Return (x, y) of the center of cell containing provided text 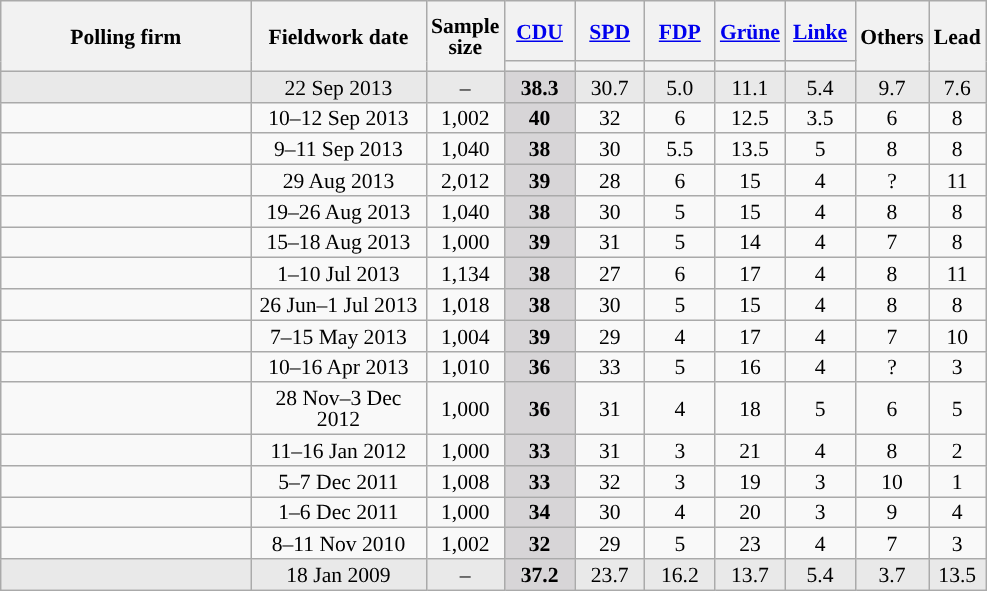
2,012 (465, 180)
37.2 (539, 574)
9–11 Sep 2013 (338, 150)
1,004 (465, 336)
28 Nov–3 Dec 2012 (338, 409)
1–6 Dec 2011 (338, 512)
21 (750, 450)
18 Jan 2009 (338, 574)
7.6 (958, 86)
Fieldwork date (338, 36)
FDP (680, 31)
3.5 (820, 118)
19 (750, 482)
1,010 (465, 366)
1,008 (465, 482)
18 (750, 409)
Others (892, 36)
Linke (820, 31)
19–26 Aug 2013 (338, 212)
40 (539, 118)
34 (539, 512)
15–18 Aug 2013 (338, 242)
5.0 (680, 86)
16.2 (680, 574)
9.7 (892, 86)
27 (610, 274)
30.7 (610, 86)
Lead (958, 36)
10–16 Apr 2013 (338, 366)
14 (750, 242)
16 (750, 366)
22 Sep 2013 (338, 86)
1–10 Jul 2013 (338, 274)
23.7 (610, 574)
Samplesize (465, 36)
23 (750, 544)
2 (958, 450)
7–15 May 2013 (338, 336)
1,018 (465, 304)
5–7 Dec 2011 (338, 482)
5.5 (680, 150)
11.1 (750, 86)
20 (750, 512)
Grüne (750, 31)
13.7 (750, 574)
9 (892, 512)
28 (610, 180)
11–16 Jan 2012 (338, 450)
SPD (610, 31)
29 Aug 2013 (338, 180)
Polling firm (126, 36)
12.5 (750, 118)
8–11 Nov 2010 (338, 544)
10–12 Sep 2013 (338, 118)
1,134 (465, 274)
38.3 (539, 86)
26 Jun–1 Jul 2013 (338, 304)
CDU (539, 31)
1 (958, 482)
3.7 (892, 574)
